From the cell containing the given text, extract its center point as [X, Y] coordinate. 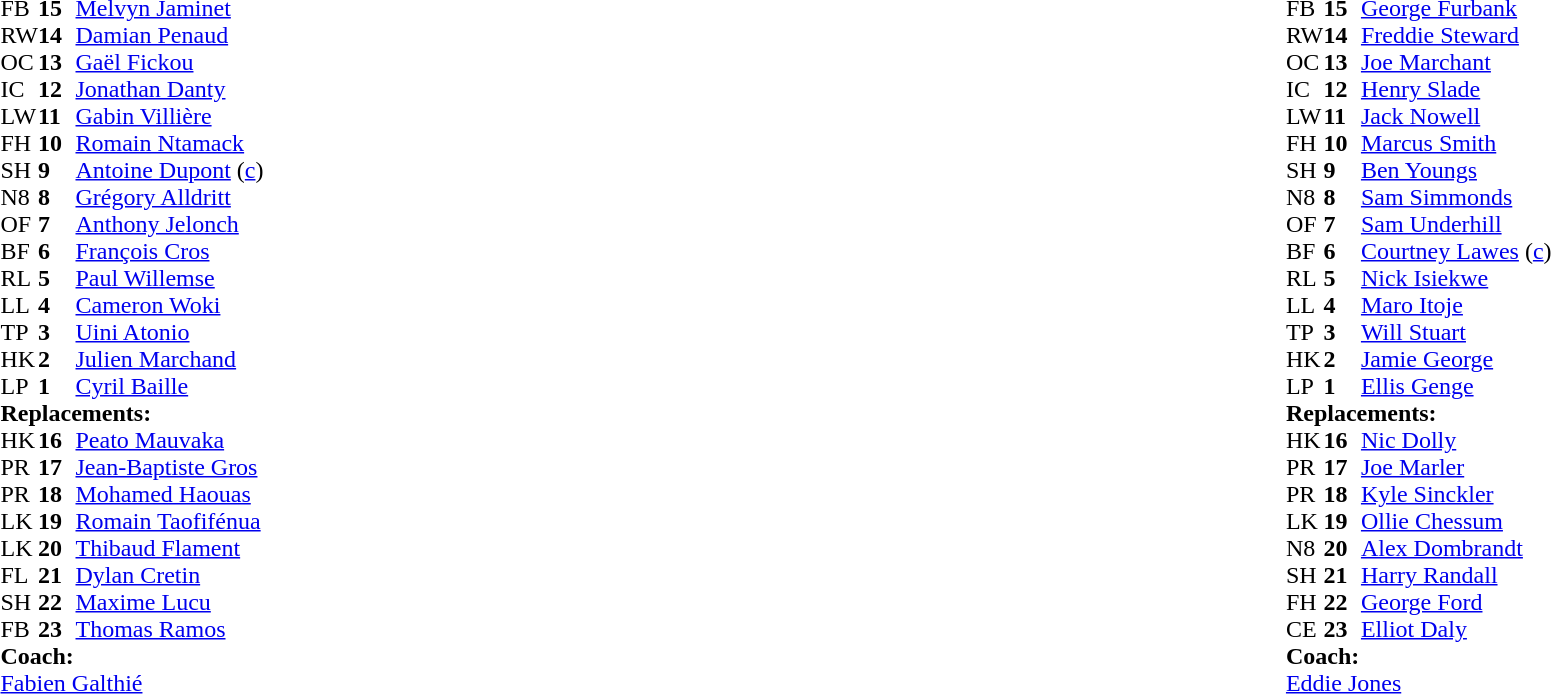
Maxime Lucu [170, 602]
FB [19, 630]
Thomas Ramos [170, 630]
François Cros [170, 252]
Jean-Baptiste Gros [170, 468]
Anthony Jelonch [170, 224]
Replacements: [132, 414]
Coach: [132, 656]
CE [1305, 630]
Dylan Cretin [170, 576]
Cameron Woki [170, 306]
Thibaud Flament [170, 548]
Romain Ntamack [170, 144]
Gaël Fickou [170, 62]
Paul Willemse [170, 278]
Romain Taofifénua [170, 522]
Julien Marchand [170, 360]
Damian Penaud [170, 36]
Antoine Dupont (c) [170, 170]
Uini Atonio [170, 332]
Grégory Alldritt [170, 198]
Cyril Baille [170, 386]
FL [19, 576]
Mohamed Haouas [170, 494]
Gabin Villière [170, 116]
Peato Mauvaka [170, 440]
Jonathan Danty [170, 90]
